Determine the [x, y] coordinate at the center of the cell enclosing the given text.  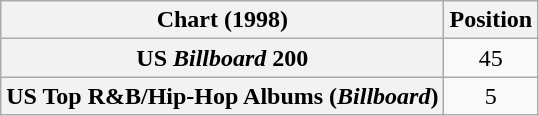
5 [491, 96]
45 [491, 58]
Chart (1998) [222, 20]
US Top R&B/Hip-Hop Albums (Billboard) [222, 96]
Position [491, 20]
US Billboard 200 [222, 58]
